Scan for the cell matching the given text and deliver its [x, y] coordinate at center. 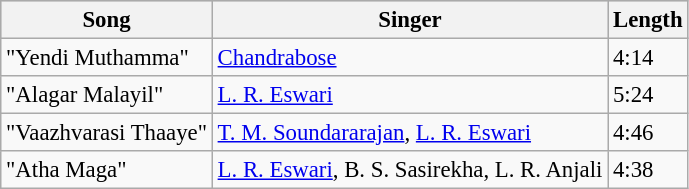
4:46 [648, 133]
T. M. Soundararajan, L. R. Eswari [410, 133]
L. R. Eswari, B. S. Sasirekha, L. R. Anjali [410, 170]
Song [107, 20]
L. R. Eswari [410, 95]
5:24 [648, 95]
"Vaazhvarasi Thaaye" [107, 133]
Singer [410, 20]
"Alagar Malayil" [107, 95]
Chandrabose [410, 58]
"Atha Maga" [107, 170]
Length [648, 20]
"Yendi Muthamma" [107, 58]
4:14 [648, 58]
4:38 [648, 170]
